Identify which cell holds the provided text, then report its [X, Y] central coordinate. 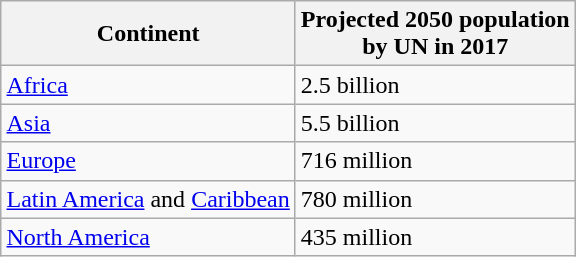
Latin America and Caribbean [148, 199]
2.5 billion [435, 85]
Africa [148, 85]
Continent [148, 34]
780 million [435, 199]
5.5 billion [435, 123]
Projected 2050 populationby UN in 2017 [435, 34]
Europe [148, 161]
435 million [435, 237]
North America [148, 237]
716 million [435, 161]
Asia [148, 123]
